Return the (x, y) coordinate for the center point of the cell that contains the specified text.  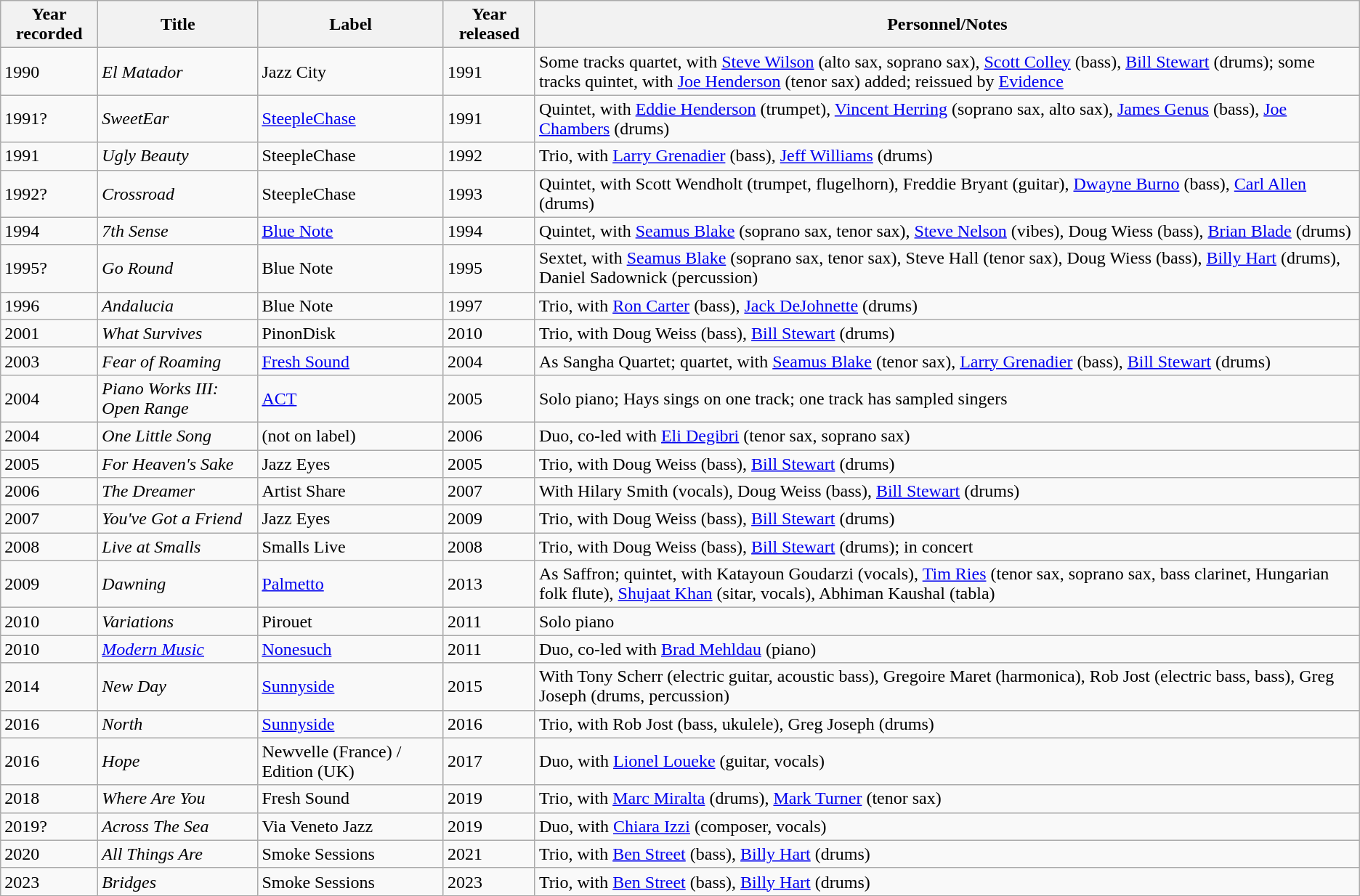
Quintet, with Seamus Blake (soprano sax, tenor sax), Steve Nelson (vibes), Doug Wiess (bass), Brian Blade (drums) (947, 231)
1992? (49, 193)
Duo, with Lionel Loueke (guitar, vocals) (947, 761)
Across The Sea (178, 826)
Trio, with Doug Weiss (bass), Bill Stewart (drums); in concert (947, 547)
Variations (178, 622)
Duo, with Chiara Izzi (composer, vocals) (947, 826)
With Tony Scherr (electric guitar, acoustic bass), Gregoire Maret (harmonica), Rob Jost (electric bass, bass), Greg Joseph (drums, percussion) (947, 687)
2017 (489, 761)
2001 (49, 333)
Andalucia (178, 306)
Title (178, 25)
Live at Smalls (178, 547)
1995 (489, 269)
2018 (49, 799)
What Survives (178, 333)
Ugly Beauty (178, 156)
El Matador (178, 71)
7th Sense (178, 231)
2014 (49, 687)
The Dreamer (178, 492)
Where Are You (178, 799)
1991? (49, 119)
Trio, with Marc Miralta (drums), Mark Turner (tenor sax) (947, 799)
Sextet, with Seamus Blake (soprano sax, tenor sax), Steve Hall (tenor sax), Doug Wiess (bass), Billy Hart (drums), Daniel Sadownick (percussion) (947, 269)
One Little Song (178, 436)
1996 (49, 306)
Via Veneto Jazz (351, 826)
Hope (178, 761)
ACT (351, 398)
Nonesuch (351, 649)
Fear of Roaming (178, 361)
Jazz City (351, 71)
With Hilary Smith (vocals), Doug Weiss (bass), Bill Stewart (drums) (947, 492)
1995? (49, 269)
1990 (49, 71)
SweetEar (178, 119)
2021 (489, 854)
Trio, with Rob Jost (bass, ukulele), Greg Joseph (drums) (947, 724)
Duo, co-led with Eli Degibri (tenor sax, soprano sax) (947, 436)
Smalls Live (351, 547)
Year released (489, 25)
(not on label) (351, 436)
Bridges (178, 881)
Duo, co-led with Brad Mehldau (piano) (947, 649)
Crossroad (178, 193)
2015 (489, 687)
PinonDisk (351, 333)
2019? (49, 826)
1992 (489, 156)
You've Got a Friend (178, 519)
Year recorded (49, 25)
2013 (489, 584)
Solo piano (947, 622)
Trio, with Larry Grenadier (bass), Jeff Williams (drums) (947, 156)
Newvelle (France) / Edition (UK) (351, 761)
Trio, with Ron Carter (bass), Jack DeJohnette (drums) (947, 306)
Modern Music (178, 649)
Palmetto (351, 584)
Label (351, 25)
1997 (489, 306)
North (178, 724)
Piano Works III: Open Range (178, 398)
Solo piano; Hays sings on one track; one track has sampled singers (947, 398)
Personnel/Notes (947, 25)
Pirouet (351, 622)
For Heaven's Sake (178, 464)
1993 (489, 193)
Quintet, with Scott Wendholt (trumpet, flugelhorn), Freddie Bryant (guitar), Dwayne Burno (bass), Carl Allen (drums) (947, 193)
Dawning (178, 584)
Quintet, with Eddie Henderson (trumpet), Vincent Herring (soprano sax, alto sax), James Genus (bass), Joe Chambers (drums) (947, 119)
As Sangha Quartet; quartet, with Seamus Blake (tenor sax), Larry Grenadier (bass), Bill Stewart (drums) (947, 361)
New Day (178, 687)
Go Round (178, 269)
2003 (49, 361)
Artist Share (351, 492)
2020 (49, 854)
All Things Are (178, 854)
